Detect which cell encompasses the target text, then output its (X, Y) center coordinate. 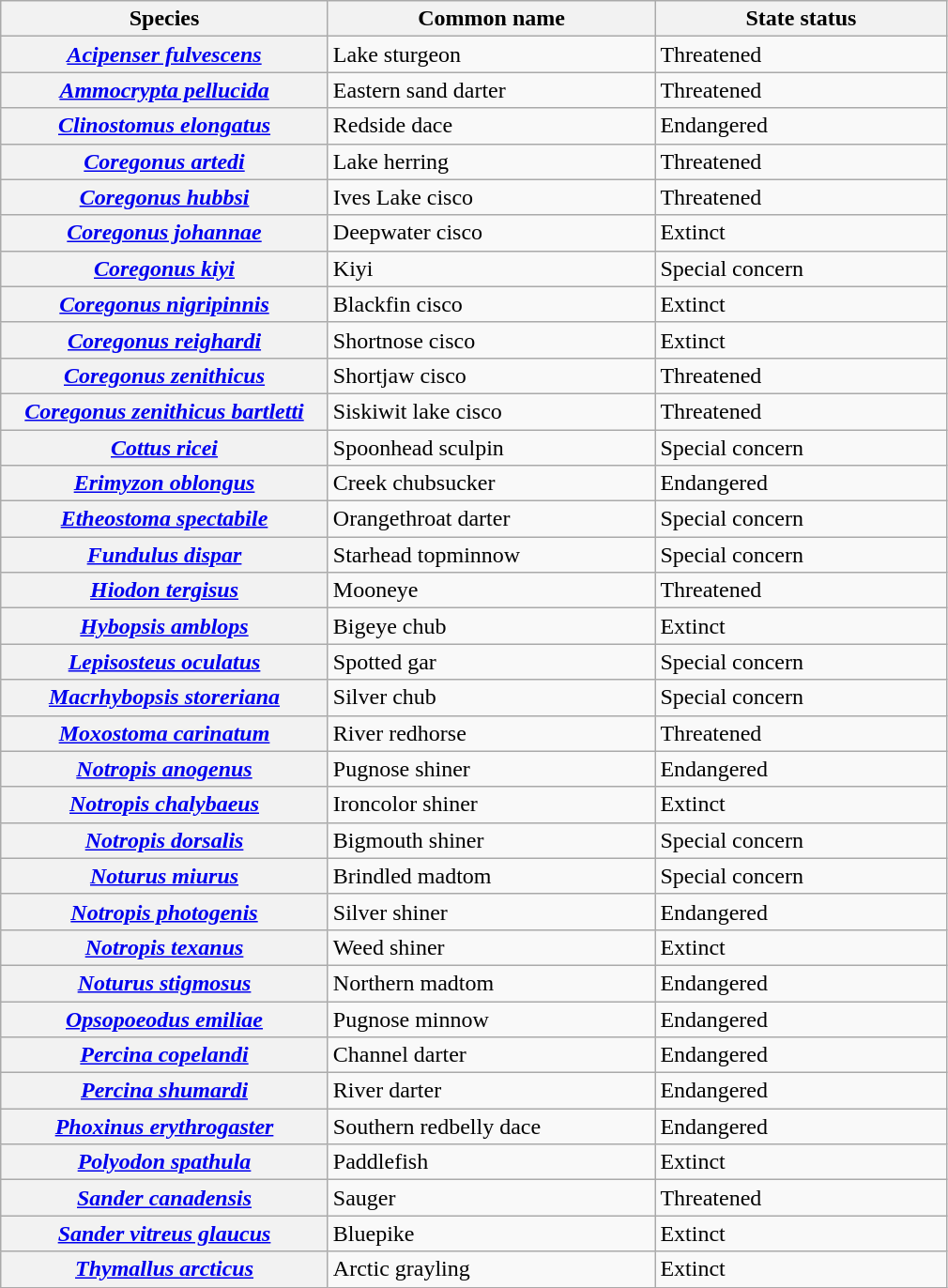
Coregonus hubbsi (165, 197)
Redside dace (492, 126)
Common name (492, 19)
Mooneye (492, 590)
Northern madtom (492, 983)
Notropis texanus (165, 947)
Siskiwit lake cisco (492, 411)
Silver chub (492, 698)
Phoxinus erythrogaster (165, 1127)
Clinostomus elongatus (165, 126)
Bluepike (492, 1234)
Ives Lake cisco (492, 197)
Creek chubsucker (492, 483)
Etheostoma spectabile (165, 519)
Notropis photogenis (165, 912)
Coregonus zenithicus bartletti (165, 411)
River darter (492, 1091)
Sander vitreus glaucus (165, 1234)
Noturus stigmosus (165, 983)
Southern redbelly dace (492, 1127)
Notropis chalybaeus (165, 805)
Coregonus reighardi (165, 340)
Kiyi (492, 268)
Ironcolor shiner (492, 805)
Pugnose minnow (492, 1019)
Shortjaw cisco (492, 376)
Blackfin cisco (492, 304)
Coregonus zenithicus (165, 376)
Deepwater cisco (492, 233)
Spoonhead sculpin (492, 448)
Macrhybopsis storeriana (165, 698)
Sander canadensis (165, 1198)
Brindled madtom (492, 876)
Opsopoeodus emiliae (165, 1019)
Ammocrypta pellucida (165, 90)
Coregonus kiyi (165, 268)
Spotted gar (492, 662)
State status (802, 19)
Erimyzon oblongus (165, 483)
Moxostoma carinatum (165, 733)
Percina shumardi (165, 1091)
Sauger (492, 1198)
Thymallus arcticus (165, 1269)
Notropis anogenus (165, 769)
Polyodon spathula (165, 1162)
Lake sturgeon (492, 54)
Percina copelandi (165, 1055)
Hybopsis amblops (165, 626)
Acipenser fulvescens (165, 54)
Lake herring (492, 161)
Species (165, 19)
Starhead topminnow (492, 555)
Channel darter (492, 1055)
Fundulus dispar (165, 555)
Hiodon tergisus (165, 590)
Notropis dorsalis (165, 840)
Weed shiner (492, 947)
Orangethroat darter (492, 519)
Arctic grayling (492, 1269)
Coregonus nigripinnis (165, 304)
Eastern sand darter (492, 90)
River redhorse (492, 733)
Pugnose shiner (492, 769)
Lepisosteus oculatus (165, 662)
Paddlefish (492, 1162)
Coregonus johannae (165, 233)
Cottus ricei (165, 448)
Shortnose cisco (492, 340)
Bigmouth shiner (492, 840)
Coregonus artedi (165, 161)
Bigeye chub (492, 626)
Silver shiner (492, 912)
Noturus miurus (165, 876)
